For the text-containing cell, return its midpoint in (X, Y) coordinate format. 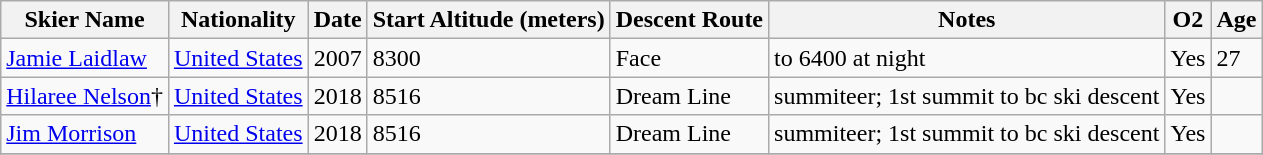
Nationality (238, 20)
2007 (338, 58)
Descent Route (689, 20)
Hilaree Nelson† (85, 96)
Age (1236, 20)
27 (1236, 58)
Jim Morrison (85, 134)
Skier Name (85, 20)
Start Altitude (meters) (488, 20)
Jamie Laidlaw (85, 58)
8300 (488, 58)
O2 (1188, 20)
to 6400 at night (967, 58)
Date (338, 20)
Notes (967, 20)
Face (689, 58)
